Capture the cell that displays the provided text and extract its [x, y] central coordinate. 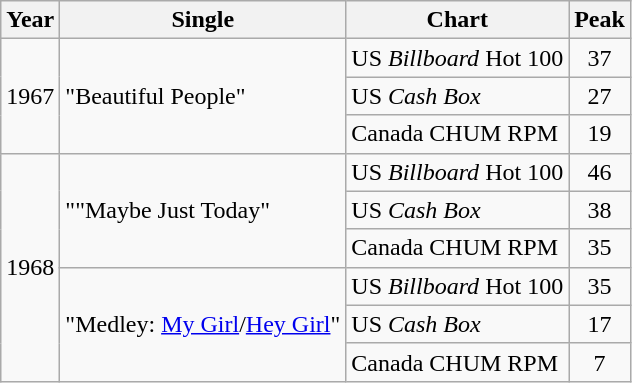
27 [600, 96]
7 [600, 362]
19 [600, 134]
1968 [30, 267]
46 [600, 172]
""Maybe Just Today" [203, 210]
Single [203, 20]
Year [30, 20]
"Beautiful People" [203, 96]
"Medley: My Girl/Hey Girl" [203, 324]
Chart [458, 20]
1967 [30, 96]
Peak [600, 20]
38 [600, 210]
17 [600, 324]
37 [600, 58]
